Return (X, Y) of the center of cell containing provided text 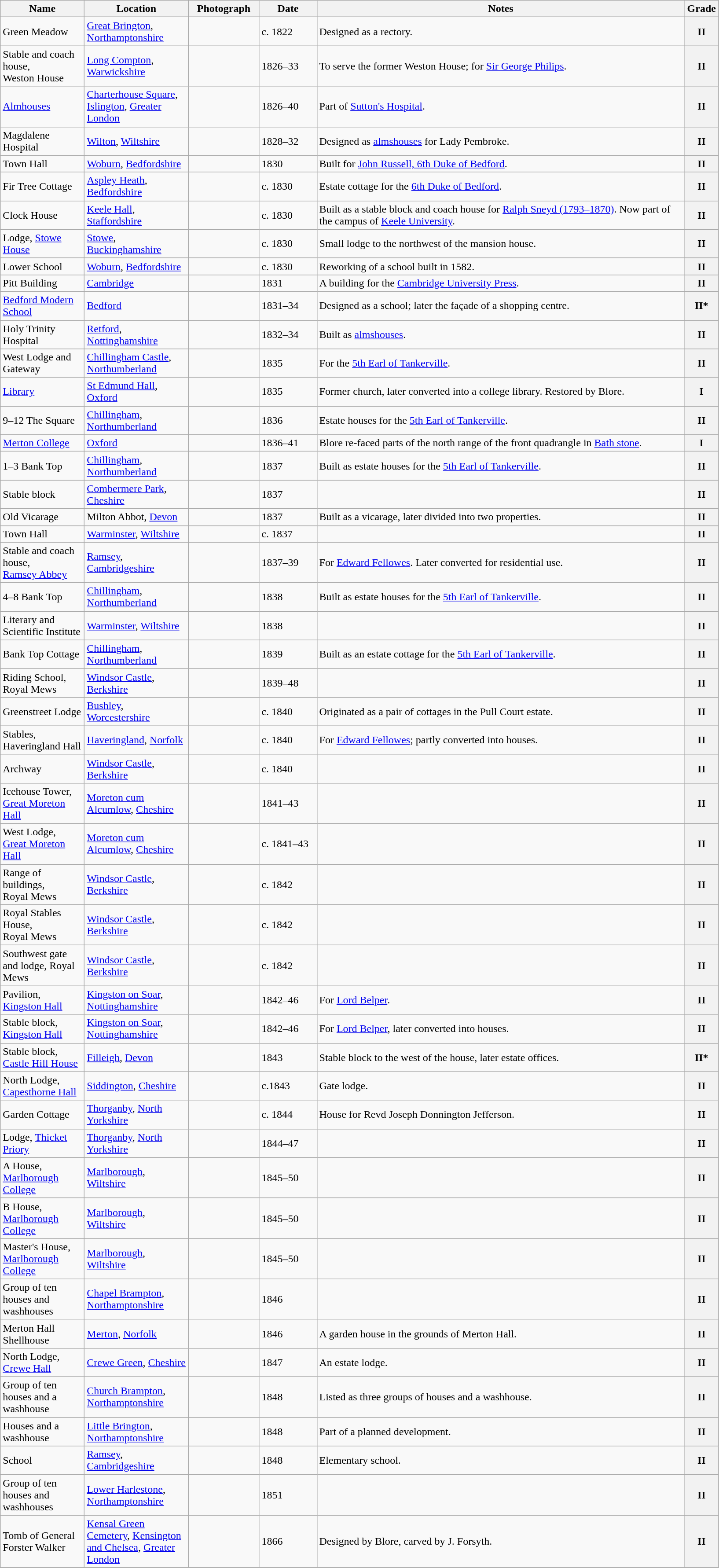
Old Vicarage (42, 517)
House for Revd Joseph Donnington Jefferson. (501, 1114)
Chillingham Castle, Northumberland (136, 364)
Icehouse Tower,Great Moreton Hall (42, 804)
Garden Cottage (42, 1114)
Haveringland, Norfolk (136, 740)
Bushley, Worcestershire (136, 711)
1–3 Bank Top (42, 466)
Almhouses (42, 106)
Blore re-faced parts of the north range of the front quadrangle in Bath stone. (501, 443)
Lodge, Stowe House (42, 244)
Great Brington, Northamptonshire (136, 32)
Former church, later converted into a college library. Restored by Blore. (501, 392)
Long Compton, Warwickshire (136, 66)
Stable block (42, 495)
An estate lodge. (501, 1362)
Stable block,Kingston Hall (42, 1029)
B House,Marlborough College (42, 1218)
Notes (501, 9)
Merton College (42, 443)
1843 (288, 1057)
Designed as a rectory. (501, 32)
c. 1841–43 (288, 844)
Fir Tree Cottage (42, 187)
1831 (288, 283)
1866 (288, 1541)
A House,Marlborough College (42, 1178)
Tomb of General Forster Walker (42, 1541)
1831–34 (288, 305)
For Lord Belper, later converted into houses. (501, 1029)
Estate houses for the 5th Earl of Tankerville. (501, 421)
Retford, Nottinghamshire (136, 334)
Bedford (136, 305)
Built as an estate cottage for the 5th Earl of Tankerville. (501, 654)
Combermere Park, Cheshire (136, 495)
Date (288, 9)
West Lodge,Great Moreton Hall (42, 844)
1837–39 (288, 562)
A building for the Cambridge University Press. (501, 283)
1836–41 (288, 443)
For Edward Fellowes; partly converted into houses. (501, 740)
Part of a planned development. (501, 1432)
Crewe Green, Cheshire (136, 1362)
Archway (42, 768)
Built as a stable block and coach house for Ralph Sneyd (1793–1870). Now part of the campus of Keele University. (501, 215)
Oxford (136, 443)
Elementary school. (501, 1460)
Range of buildings,Royal Mews (42, 885)
4–8 Bank Top (42, 597)
1836 (288, 421)
Houses and a washhouse (42, 1432)
Merton Hall Shellhouse (42, 1333)
Photograph (224, 9)
Lower Harlestone, Northamptonshire (136, 1495)
Church Brampton, Northamptonshire (136, 1397)
1841–43 (288, 804)
Gate lodge. (501, 1086)
For the 5th Earl of Tankerville. (501, 364)
Clock House (42, 215)
c. 1844 (288, 1114)
Estate cottage for the 6th Duke of Bedford. (501, 187)
1844–47 (288, 1143)
Built for John Russell, 6th Duke of Bedford. (501, 164)
Chapel Brampton, Northamptonshire (136, 1299)
Master's House,Marlborough College (42, 1259)
Holy Trinity Hospital (42, 334)
c.1843 (288, 1086)
Stowe, Buckinghamshire (136, 244)
Green Meadow (42, 32)
1851 (288, 1495)
Greenstreet Lodge (42, 711)
Stable and coach house,Weston House (42, 66)
For Lord Belper. (501, 1000)
1830 (288, 164)
Magdalene Hospital (42, 141)
Milton Abbot, Devon (136, 517)
Cambridge (136, 283)
Wilton, Wiltshire (136, 141)
For Edward Fellowes. Later converted for residential use. (501, 562)
Lower School (42, 266)
School (42, 1460)
Filleigh, Devon (136, 1057)
Grade (701, 9)
9–12 The Square (42, 421)
Listed as three groups of houses and a washhouse. (501, 1397)
Bedford Modern School (42, 305)
Charterhouse Square, Islington, Greater London (136, 106)
Library (42, 392)
Stables,Haveringland Hall (42, 740)
1832–34 (288, 334)
West Lodge and Gateway (42, 364)
Keele Hall, Staffordshire (136, 215)
1847 (288, 1362)
Reworking of a school built in 1582. (501, 266)
1828–32 (288, 141)
Pitt Building (42, 283)
Bank Top Cottage (42, 654)
Kensal Green Cemetery, Kensington and Chelsea, Greater London (136, 1541)
St Edmund Hall, Oxford (136, 392)
Stable block,Castle Hill House (42, 1057)
Stable block to the west of the house, later estate offices. (501, 1057)
Pavilion,Kingston Hall (42, 1000)
c. 1822 (288, 32)
Small lodge to the northwest of the mansion house. (501, 244)
Built as almshouses. (501, 334)
Group of ten houses and a washhouse (42, 1397)
Siddington, Cheshire (136, 1086)
Designed as almshouses for Lady Pembroke. (501, 141)
c. 1837 (288, 534)
To serve the former Weston House; for Sir George Philips. (501, 66)
Riding School,Royal Mews (42, 683)
Built as a vicarage, later divided into two properties. (501, 517)
Stable and coach house,Ramsey Abbey (42, 562)
Royal Stables House,Royal Mews (42, 925)
Southwest gate and lodge, Royal Mews (42, 966)
Designed by Blore, carved by J. Forsyth. (501, 1541)
North Lodge, Capesthorne Hall (42, 1086)
North Lodge,Crewe Hall (42, 1362)
Part of Sutton's Hospital. (501, 106)
1839–48 (288, 683)
A garden house in the grounds of Merton Hall. (501, 1333)
Designed as a school; later the façade of a shopping centre. (501, 305)
Name (42, 9)
Little Brington, Northamptonshire (136, 1432)
1826–33 (288, 66)
1839 (288, 654)
Lodge, Thicket Priory (42, 1143)
Location (136, 9)
Merton, Norfolk (136, 1333)
1826–40 (288, 106)
Aspley Heath, Bedfordshire (136, 187)
Literary and Scientific Institute (42, 626)
Originated as a pair of cottages in the Pull Court estate. (501, 711)
